Locate the cell with the specified text and output its [x, y] center coordinate. 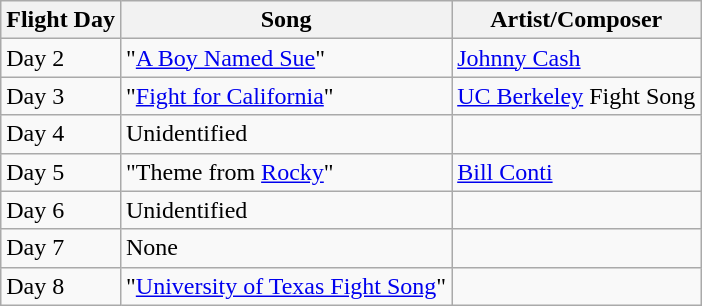
Day 2 [61, 58]
"A Boy Named Sue" [286, 58]
Flight Day [61, 20]
"University of Texas Fight Song" [286, 286]
Bill Conti [576, 172]
Day 6 [61, 210]
Artist/Composer [576, 20]
Day 5 [61, 172]
"Fight for California" [286, 96]
Day 3 [61, 96]
Song [286, 20]
Day 8 [61, 286]
"Theme from Rocky" [286, 172]
None [286, 248]
Day 7 [61, 248]
Day 4 [61, 134]
UC Berkeley Fight Song [576, 96]
Johnny Cash [576, 58]
